Locate the cell with the specified text and output its [x, y] center coordinate. 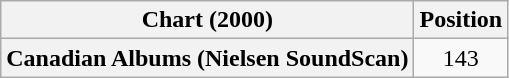
143 [461, 58]
Position [461, 20]
Canadian Albums (Nielsen SoundScan) [208, 58]
Chart (2000) [208, 20]
